Find where the given text appears and provide that cell's center as [x, y] coordinate. 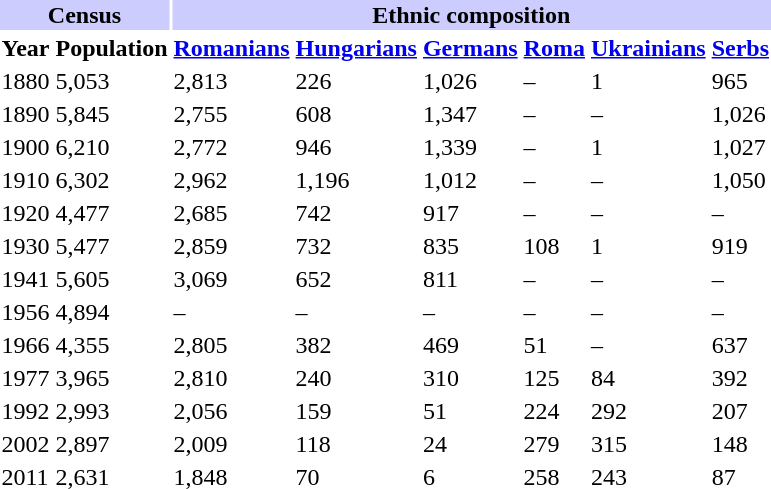
159 [356, 411]
965 [740, 81]
1,347 [470, 114]
1910 [26, 180]
Germans [470, 48]
6,210 [112, 147]
917 [470, 213]
Year [26, 48]
919 [740, 246]
Ethnic composition [471, 15]
5,845 [112, 114]
292 [648, 411]
5,605 [112, 279]
1,012 [470, 180]
1880 [26, 81]
2,810 [232, 378]
1941 [26, 279]
2,813 [232, 81]
2,056 [232, 411]
1,027 [740, 147]
811 [470, 279]
Population [112, 48]
1,050 [740, 180]
382 [356, 345]
2,993 [112, 411]
Romanians [232, 48]
84 [648, 378]
6,302 [112, 180]
2,009 [232, 444]
2002 [26, 444]
108 [554, 246]
1966 [26, 345]
1900 [26, 147]
3,069 [232, 279]
224 [554, 411]
652 [356, 279]
240 [356, 378]
2,805 [232, 345]
3,965 [112, 378]
4,355 [112, 345]
1992 [26, 411]
2,685 [232, 213]
1890 [26, 114]
Roma [554, 48]
469 [470, 345]
2,897 [112, 444]
1930 [26, 246]
1,196 [356, 180]
2,772 [232, 147]
2,755 [232, 114]
392 [740, 378]
946 [356, 147]
637 [740, 345]
732 [356, 246]
2,859 [232, 246]
279 [554, 444]
835 [470, 246]
608 [356, 114]
148 [740, 444]
310 [470, 378]
226 [356, 81]
Hungarians [356, 48]
1920 [26, 213]
742 [356, 213]
315 [648, 444]
4,894 [112, 312]
118 [356, 444]
1,339 [470, 147]
Census [84, 15]
1956 [26, 312]
2,962 [232, 180]
5,477 [112, 246]
24 [470, 444]
5,053 [112, 81]
207 [740, 411]
4,477 [112, 213]
1977 [26, 378]
Serbs [740, 48]
125 [554, 378]
Ukrainians [648, 48]
